Capture the cell that displays the provided text and extract its [X, Y] central coordinate. 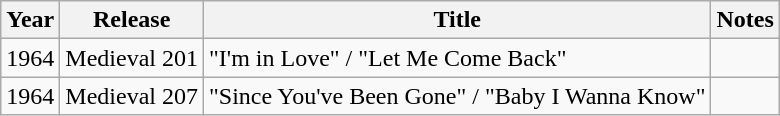
Medieval 207 [132, 96]
Title [458, 20]
Year [30, 20]
Medieval 201 [132, 58]
Release [132, 20]
"Since You've Been Gone" / "Baby I Wanna Know" [458, 96]
"I'm in Love" / "Let Me Come Back" [458, 58]
Notes [745, 20]
